Return the [X, Y] coordinate for the center point of the cell that contains the specified text.  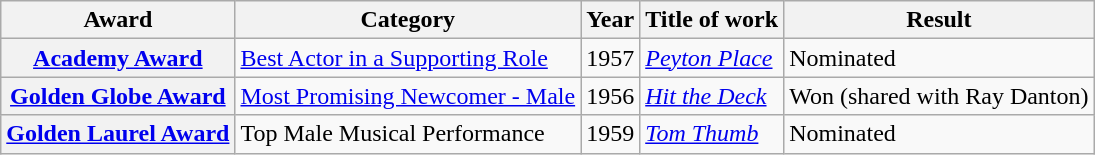
1957 [610, 58]
1959 [610, 134]
Golden Laurel Award [118, 134]
Hit the Deck [712, 96]
Tom Thumb [712, 134]
Most Promising Newcomer - Male [408, 96]
Golden Globe Award [118, 96]
1956 [610, 96]
Result [939, 20]
Year [610, 20]
Best Actor in a Supporting Role [408, 58]
Won (shared with Ray Danton) [939, 96]
Peyton Place [712, 58]
Award [118, 20]
Title of work [712, 20]
Top Male Musical Performance [408, 134]
Academy Award [118, 58]
Category [408, 20]
